Search for the cell housing the specified text and yield its [X, Y] center coordinate. 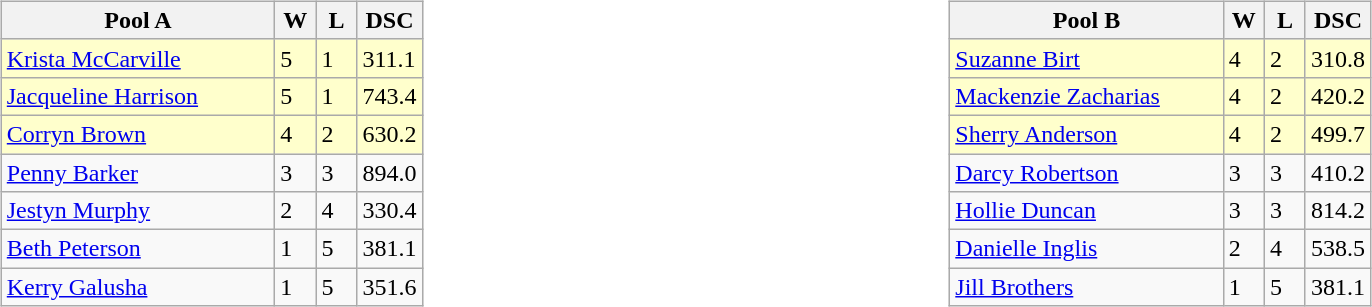
Pool A [138, 20]
Suzanne Birt [1087, 58]
Kerry Galusha [138, 287]
Jill Brothers [1087, 287]
410.2 [1338, 173]
538.5 [1338, 249]
Darcy Robertson [1087, 173]
311.1 [390, 58]
Hollie Duncan [1087, 211]
630.2 [390, 134]
894.0 [390, 173]
Jestyn Murphy [138, 211]
499.7 [1338, 134]
Danielle Inglis [1087, 249]
351.6 [390, 287]
743.4 [390, 96]
Krista McCarville [138, 58]
330.4 [390, 211]
420.2 [1338, 96]
814.2 [1338, 211]
Beth Peterson [138, 249]
Jacqueline Harrison [138, 96]
Mackenzie Zacharias [1087, 96]
310.8 [1338, 58]
Penny Barker [138, 173]
Corryn Brown [138, 134]
Sherry Anderson [1087, 134]
Pool B [1087, 20]
